Return (x, y) of the center of cell containing provided text 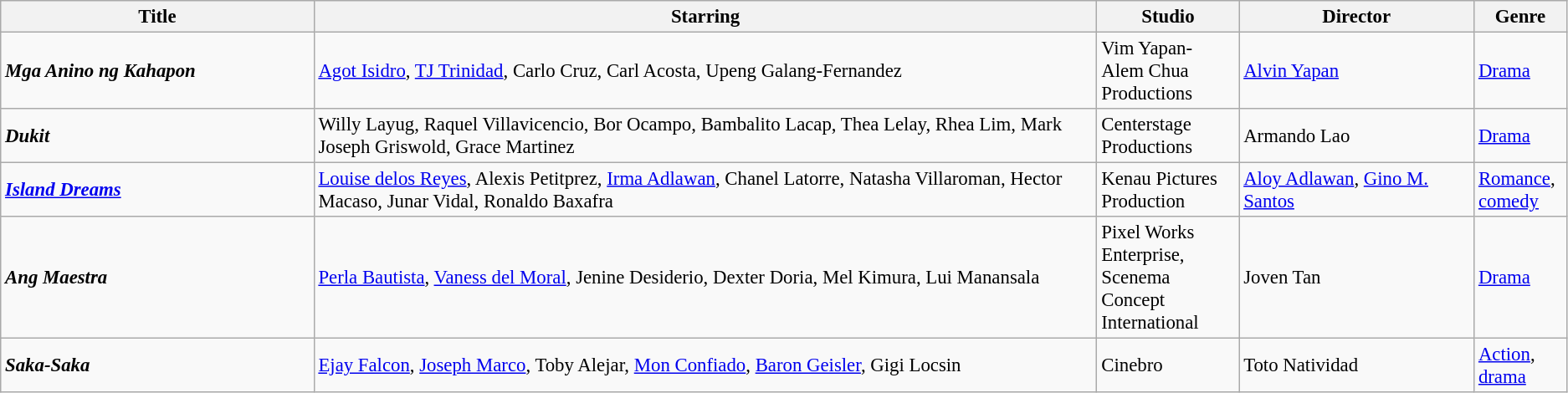
Romance, comedy (1521, 191)
Starring (705, 17)
Saka-Saka (157, 366)
Kenau Pictures Production (1168, 191)
Louise delos Reyes, Alexis Petitprez, Irma Adlawan, Chanel Latorre, Natasha Villaroman, Hector Macaso, Junar Vidal, Ronaldo Baxafra (705, 191)
Vim Yapan-Alem Chua Productions (1168, 71)
Alvin Yapan (1357, 71)
Toto Natividad (1357, 366)
Title (157, 17)
Director (1357, 17)
Action, drama (1521, 366)
Cinebro (1168, 366)
Agot Isidro, TJ Trinidad, Carlo Cruz, Carl Acosta, Upeng Galang-Fernandez (705, 71)
Dukit (157, 135)
Studio (1168, 17)
Genre (1521, 17)
Ang Maestra (157, 278)
Armando Lao (1357, 135)
Joven Tan (1357, 278)
Mga Anino ng Kahapon (157, 71)
Pixel Works Enterprise, Scenema Concept International (1168, 278)
Island Dreams (157, 191)
Centerstage Productions (1168, 135)
Aloy Adlawan, Gino M. Santos (1357, 191)
Ejay Falcon, Joseph Marco, Toby Alejar, Mon Confiado, Baron Geisler, Gigi Locsin (705, 366)
Willy Layug, Raquel Villavicencio, Bor Ocampo, Bambalito Lacap, Thea Lelay, Rhea Lim, Mark Joseph Griswold, Grace Martinez (705, 135)
Perla Bautista, Vaness del Moral, Jenine Desiderio, Dexter Doria, Mel Kimura, Lui Manansala (705, 278)
